Search for the cell housing the specified text and yield its [X, Y] center coordinate. 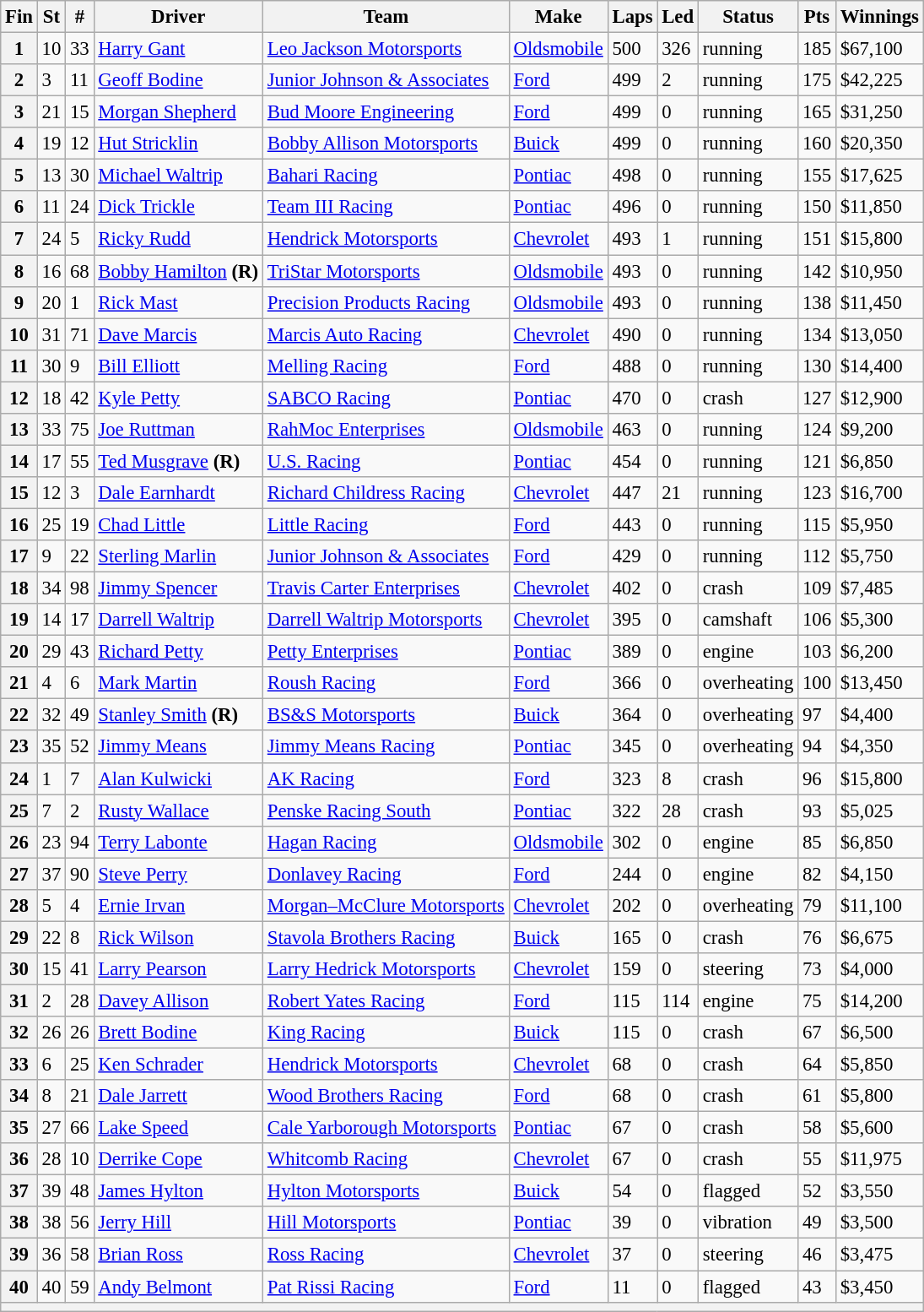
Hill Motorsports [386, 1223]
56 [79, 1223]
Cale Yarborough Motorsports [386, 1128]
Stanley Smith (R) [178, 715]
123 [817, 493]
TriStar Motorsports [386, 271]
159 [633, 969]
93 [817, 811]
Stavola Brothers Racing [386, 937]
364 [633, 715]
Larry Pearson [178, 969]
Bahari Racing [386, 176]
Laps [633, 17]
Morgan–McClure Motorsports [386, 906]
Hylton Motorsports [386, 1191]
142 [817, 271]
106 [817, 620]
$6,500 [879, 1033]
Geoff Bodine [178, 80]
$16,700 [879, 493]
Richard Childress Racing [386, 493]
64 [817, 1065]
vibration [748, 1223]
46 [817, 1255]
150 [817, 207]
$6,200 [879, 652]
$5,800 [879, 1096]
Marcis Auto Racing [386, 334]
41 [79, 969]
463 [633, 430]
$31,250 [879, 112]
Donlavey Racing [386, 874]
454 [633, 461]
Rick Wilson [178, 937]
Winnings [879, 17]
Brian Ross [178, 1255]
98 [79, 588]
Make [559, 17]
443 [633, 524]
Team [386, 17]
$20,350 [879, 144]
82 [817, 874]
Mark Martin [178, 683]
Hut Stricklin [178, 144]
175 [817, 80]
185 [817, 49]
100 [817, 683]
Chad Little [178, 524]
Joe Ruttman [178, 430]
Ernie Irvan [178, 906]
$11,850 [879, 207]
U.S. Racing [386, 461]
$4,350 [879, 747]
121 [817, 461]
$5,300 [879, 620]
$67,100 [879, 49]
322 [633, 811]
Bill Elliott [178, 366]
447 [633, 493]
366 [633, 683]
Davey Allison [178, 1000]
54 [633, 1191]
Whitcomb Racing [386, 1159]
326 [678, 49]
$9,200 [879, 430]
66 [79, 1128]
Travis Carter Enterprises [386, 588]
$6,675 [879, 937]
323 [633, 778]
Steve Perry [178, 874]
Roush Racing [386, 683]
496 [633, 207]
Driver [178, 17]
103 [817, 652]
498 [633, 176]
Dale Jarrett [178, 1096]
Bud Moore Engineering [386, 112]
$13,050 [879, 334]
97 [817, 715]
Richard Petty [178, 652]
$17,625 [879, 176]
124 [817, 430]
Little Racing [386, 524]
$14,400 [879, 366]
59 [79, 1287]
$3,475 [879, 1255]
Darrell Waltrip Motorsports [386, 620]
Jerry Hill [178, 1223]
Ross Racing [386, 1255]
130 [817, 366]
202 [633, 906]
$4,150 [879, 874]
Darrell Waltrip [178, 620]
488 [633, 366]
Dale Earnhardt [178, 493]
Led [678, 17]
Ricky Rudd [178, 239]
500 [633, 49]
389 [633, 652]
James Hylton [178, 1191]
79 [817, 906]
Brett Bodine [178, 1033]
Larry Hedrick Motorsports [386, 969]
402 [633, 588]
Terry Labonte [178, 842]
Rick Mast [178, 302]
$5,600 [879, 1128]
$5,850 [879, 1065]
Rusty Wallace [178, 811]
St [51, 17]
Fin [19, 17]
SABCO Racing [386, 398]
$4,000 [879, 969]
48 [79, 1191]
302 [633, 842]
90 [79, 874]
$12,900 [879, 398]
Dick Trickle [178, 207]
Jimmy Means [178, 747]
$13,450 [879, 683]
$14,200 [879, 1000]
Pat Rissi Racing [386, 1287]
Michael Waltrip [178, 176]
$3,450 [879, 1287]
Robert Yates Racing [386, 1000]
345 [633, 747]
Morgan Shepherd [178, 112]
470 [633, 398]
490 [633, 334]
134 [817, 334]
42 [79, 398]
160 [817, 144]
Penske Racing South [386, 811]
429 [633, 556]
AK Racing [386, 778]
BS&S Motorsports [386, 715]
395 [633, 620]
Petty Enterprises [386, 652]
73 [817, 969]
$3,550 [879, 1191]
138 [817, 302]
Precision Products Racing [386, 302]
Hagan Racing [386, 842]
Kyle Petty [178, 398]
76 [817, 937]
Lake Speed [178, 1128]
151 [817, 239]
$3,500 [879, 1223]
Pts [817, 17]
Jimmy Means Racing [386, 747]
Dave Marcis [178, 334]
RahMoc Enterprises [386, 430]
85 [817, 842]
Andy Belmont [178, 1287]
Sterling Marlin [178, 556]
$42,225 [879, 80]
Bobby Hamilton (R) [178, 271]
$11,100 [879, 906]
127 [817, 398]
96 [817, 778]
$5,025 [879, 811]
244 [633, 874]
Derrike Cope [178, 1159]
71 [79, 334]
King Racing [386, 1033]
Ken Schrader [178, 1065]
Leo Jackson Motorsports [386, 49]
Ted Musgrave (R) [178, 461]
$5,750 [879, 556]
61 [817, 1096]
camshaft [748, 620]
112 [817, 556]
$5,950 [879, 524]
Wood Brothers Racing [386, 1096]
Jimmy Spencer [178, 588]
# [79, 17]
$4,400 [879, 715]
$11,450 [879, 302]
114 [678, 1000]
Team III Racing [386, 207]
Bobby Allison Motorsports [386, 144]
$7,485 [879, 588]
Status [748, 17]
Melling Racing [386, 366]
Alan Kulwicki [178, 778]
Harry Gant [178, 49]
155 [817, 176]
$11,975 [879, 1159]
109 [817, 588]
$10,950 [879, 271]
